Extract the (x, y) coordinate from the center of the cell holding the provided text.  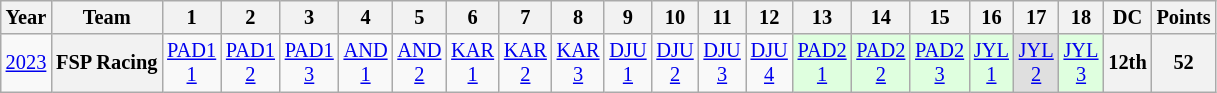
14 (880, 17)
PAD12 (250, 63)
DJU3 (722, 63)
3 (310, 17)
Points (1184, 17)
AND1 (366, 63)
DJU1 (628, 63)
7 (526, 17)
DJU4 (770, 63)
2023 (26, 63)
DJU2 (674, 63)
PAD21 (822, 63)
12 (770, 17)
KAR1 (472, 63)
9 (628, 17)
10 (674, 17)
AND2 (419, 63)
JYL3 (1082, 63)
KAR2 (526, 63)
FSP Racing (106, 63)
KAR3 (578, 63)
13 (822, 17)
18 (1082, 17)
JYL2 (1036, 63)
11 (722, 17)
15 (940, 17)
PAD23 (940, 63)
12th (1127, 63)
Team (106, 17)
8 (578, 17)
PAD11 (192, 63)
17 (1036, 17)
JYL1 (992, 63)
4 (366, 17)
PAD22 (880, 63)
1 (192, 17)
2 (250, 17)
DC (1127, 17)
6 (472, 17)
52 (1184, 63)
PAD13 (310, 63)
16 (992, 17)
Year (26, 17)
5 (419, 17)
